From the cell containing the given text, extract its center point as [x, y] coordinate. 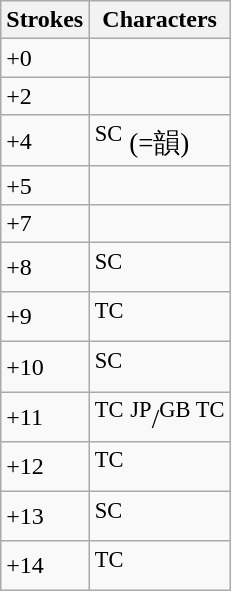
TC JP/GB TC [160, 417]
+7 [45, 223]
+11 [45, 417]
+14 [45, 566]
+0 [45, 58]
+9 [45, 317]
+8 [45, 267]
Strokes [45, 20]
+2 [45, 96]
+13 [45, 516]
Characters [160, 20]
+12 [45, 466]
SC (=韻) [160, 140]
+4 [45, 140]
+5 [45, 185]
+10 [45, 367]
